For the text-containing cell, return its midpoint in [X, Y] coordinate format. 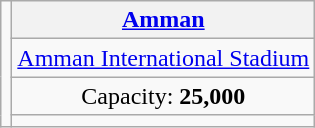
Amman International Stadium [164, 58]
Amman [164, 20]
Capacity: 25,000 [164, 96]
